Capture the cell that displays the provided text and extract its [x, y] central coordinate. 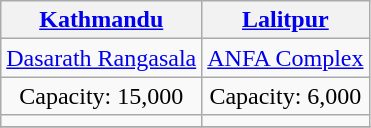
Capacity: 15,000 [102, 96]
Capacity: 6,000 [286, 96]
Lalitpur [286, 20]
ANFA Complex [286, 58]
Kathmandu [102, 20]
Dasarath Rangasala [102, 58]
